Determine the (X, Y) coordinate at the center of the cell enclosing the given text.  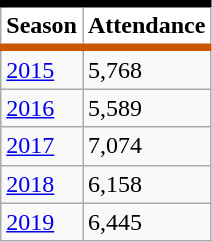
6,158 (146, 184)
7,074 (146, 146)
2019 (42, 222)
2016 (42, 108)
6,445 (146, 222)
2018 (42, 184)
2015 (42, 68)
Season (42, 26)
5,589 (146, 108)
2017 (42, 146)
5,768 (146, 68)
Attendance (146, 26)
